Return [x, y] of the center of cell containing provided text 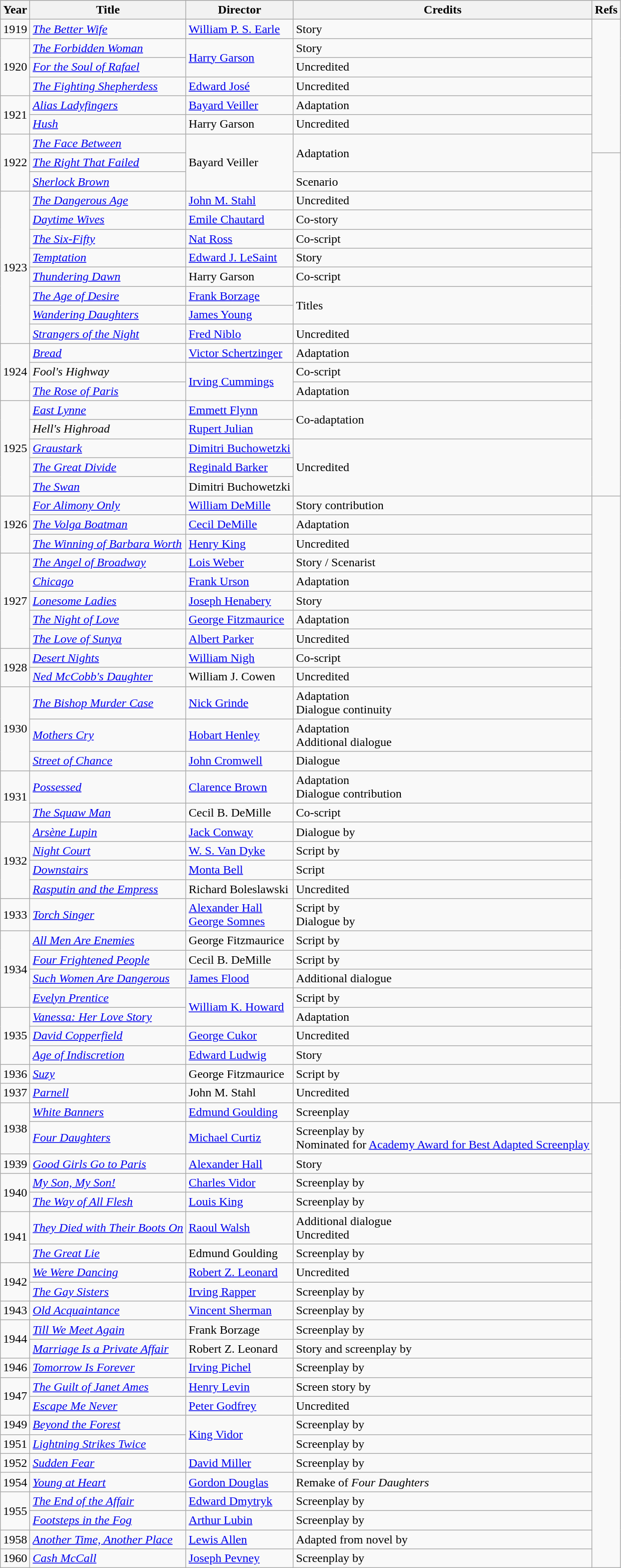
William Nigh [240, 658]
Screenplay byNominated for Academy Award for Best Adapted Screenplay [442, 1137]
Vincent Sherman [240, 1311]
Nick Grinde [240, 703]
Graustark [108, 448]
Remake of Four Daughters [442, 1482]
The Love of Sunya [108, 639]
Dialogue by [442, 832]
Script byDialogue by [442, 915]
Louis King [240, 1202]
The Gay Sisters [108, 1292]
David Copperfield [108, 1036]
Raoul Walsh [240, 1228]
1927 [15, 601]
AdaptationDialogue continuity [442, 703]
Edward J. LeSaint [240, 258]
Footsteps in the Fog [108, 1520]
Chicago [108, 582]
The Fighting Shepherdess [108, 86]
Rasputin and the Empress [108, 889]
Evelyn Prentice [108, 998]
Vanessa: Her Love Story [108, 1017]
Strangers of the Night [108, 334]
The Forbidden Woman [108, 48]
Arsène Lupin [108, 832]
1944 [15, 1339]
George Cukor [240, 1036]
1924 [15, 372]
The Better Wife [108, 29]
1946 [15, 1368]
Co-adaptation [442, 420]
Rupert Julian [240, 429]
Story contribution [442, 505]
Downstairs [108, 870]
Peter Godfrey [240, 1406]
1938 [15, 1128]
The Winning of Barbara Worth [108, 543]
Credits [442, 10]
We Were Dancing [108, 1273]
Mothers Cry [108, 735]
Emile Chautard [240, 219]
1955 [15, 1510]
Wandering Daughters [108, 315]
Another Time, Another Place [108, 1539]
Alexander Hall [240, 1163]
1922 [15, 162]
The Age of Desire [108, 296]
1947 [15, 1396]
Frank Urson [240, 582]
1925 [15, 448]
1937 [15, 1093]
Title [108, 10]
1920 [15, 67]
1934 [15, 969]
Desert Nights [108, 658]
The Volga Boatman [108, 524]
1928 [15, 667]
Old Acquaintance [108, 1311]
1933 [15, 915]
Additional dialogueUncredited [442, 1228]
Cecil DeMille [240, 524]
John Cromwell [240, 761]
Clarence Brown [240, 787]
James Flood [240, 979]
Jack Conway [240, 832]
Marriage Is a Private Affair [108, 1349]
East Lynne [108, 410]
Alias Ladyfingers [108, 105]
Arthur Lubin [240, 1520]
1941 [15, 1238]
Adapted from novel by [442, 1539]
1930 [15, 728]
1932 [15, 860]
Victor Schertzinger [240, 353]
Story / Scenarist [442, 563]
Edward José [240, 86]
Edward Ludwig [240, 1055]
For the Soul of Rafael [108, 67]
1935 [15, 1036]
Reginald Barker [240, 467]
1931 [15, 796]
The Bishop Murder Case [108, 703]
The Six-Fifty [108, 239]
Hobart Henley [240, 735]
Bread [108, 353]
1949 [15, 1425]
William P. S. Earle [240, 29]
Young at Heart [108, 1482]
Nat Ross [240, 239]
Irving Rapper [240, 1292]
Irving Pichel [240, 1368]
White Banners [108, 1112]
The Squaw Man [108, 813]
Alexander HallGeorge Somnes [240, 915]
Torch Singer [108, 915]
Suzy [108, 1074]
Gordon Douglas [240, 1482]
Michael Curtiz [240, 1137]
Lewis Allen [240, 1539]
Hell's Highroad [108, 429]
The Guilt of Janet Ames [108, 1387]
The Way of All Flesh [108, 1202]
1919 [15, 29]
1942 [15, 1282]
Co-story [442, 219]
Temptation [108, 258]
Hush [108, 124]
Daytime Wives [108, 219]
James Young [240, 315]
Till We Meet Again [108, 1330]
AdaptationDialogue contribution [442, 787]
The Great Divide [108, 467]
1940 [15, 1192]
They Died with Their Boots On [108, 1228]
Henry Levin [240, 1387]
William DeMille [240, 505]
Beyond the Forest [108, 1425]
1943 [15, 1311]
David Miller [240, 1463]
For Alimony Only [108, 505]
Lightning Strikes Twice [108, 1444]
The Rose of Paris [108, 391]
My Son, My Son! [108, 1183]
The Angel of Broadway [108, 563]
Joseph Henabery [240, 601]
Emmett Flynn [240, 410]
1958 [15, 1539]
Henry King [240, 543]
Albert Parker [240, 639]
Story and screenplay by [442, 1349]
Possessed [108, 787]
Thundering Dawn [108, 277]
1936 [15, 1074]
The Right That Failed [108, 162]
King Vidor [240, 1434]
Dialogue [442, 761]
1951 [15, 1444]
Fred Niblo [240, 334]
Screenplay [442, 1112]
1921 [15, 115]
Scenario [442, 181]
Year [15, 10]
Monta Bell [240, 870]
1939 [15, 1163]
Joseph Pevney [240, 1558]
William J. Cowen [240, 677]
Titles [442, 305]
The End of the Affair [108, 1501]
Refs [606, 10]
AdaptationAdditional dialogue [442, 735]
Sudden Fear [108, 1463]
Sherlock Brown [108, 181]
Cash McCall [108, 1558]
1923 [15, 267]
1960 [15, 1558]
Fool's Highway [108, 372]
Tomorrow Is Forever [108, 1368]
The Swan [108, 486]
Richard Boleslawski [240, 889]
Lonesome Ladies [108, 601]
All Men Are Enemies [108, 941]
Four Frightened People [108, 960]
The Night of Love [108, 620]
1952 [15, 1463]
Escape Me Never [108, 1406]
Good Girls Go to Paris [108, 1163]
Street of Chance [108, 761]
Night Court [108, 851]
The Great Lie [108, 1254]
1954 [15, 1482]
1926 [15, 524]
The Dangerous Age [108, 200]
Lois Weber [240, 563]
Screen story by [442, 1387]
Four Daughters [108, 1137]
Director [240, 10]
Irving Cummings [240, 381]
Age of Indiscretion [108, 1055]
W. S. Van Dyke [240, 851]
Such Women Are Dangerous [108, 979]
Script [442, 870]
The Face Between [108, 143]
Charles Vidor [240, 1183]
Additional dialogue [442, 979]
Ned McCobb's Daughter [108, 677]
Edward Dmytryk [240, 1501]
William K. Howard [240, 1007]
Parnell [108, 1093]
